Scan for the cell matching the given text and deliver its (X, Y) coordinate at center. 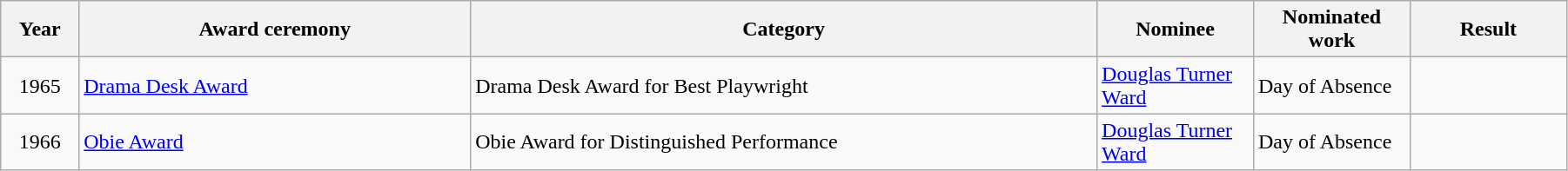
Result (1488, 30)
Nominee (1176, 30)
Drama Desk Award for Best Playwright (784, 85)
Nominated work (1331, 30)
1965 (40, 85)
Obie Award (275, 142)
Drama Desk Award (275, 85)
Obie Award for Distinguished Performance (784, 142)
Category (784, 30)
Award ceremony (275, 30)
Year (40, 30)
1966 (40, 142)
